Extract the [x, y] coordinate from the center of the cell holding the provided text.  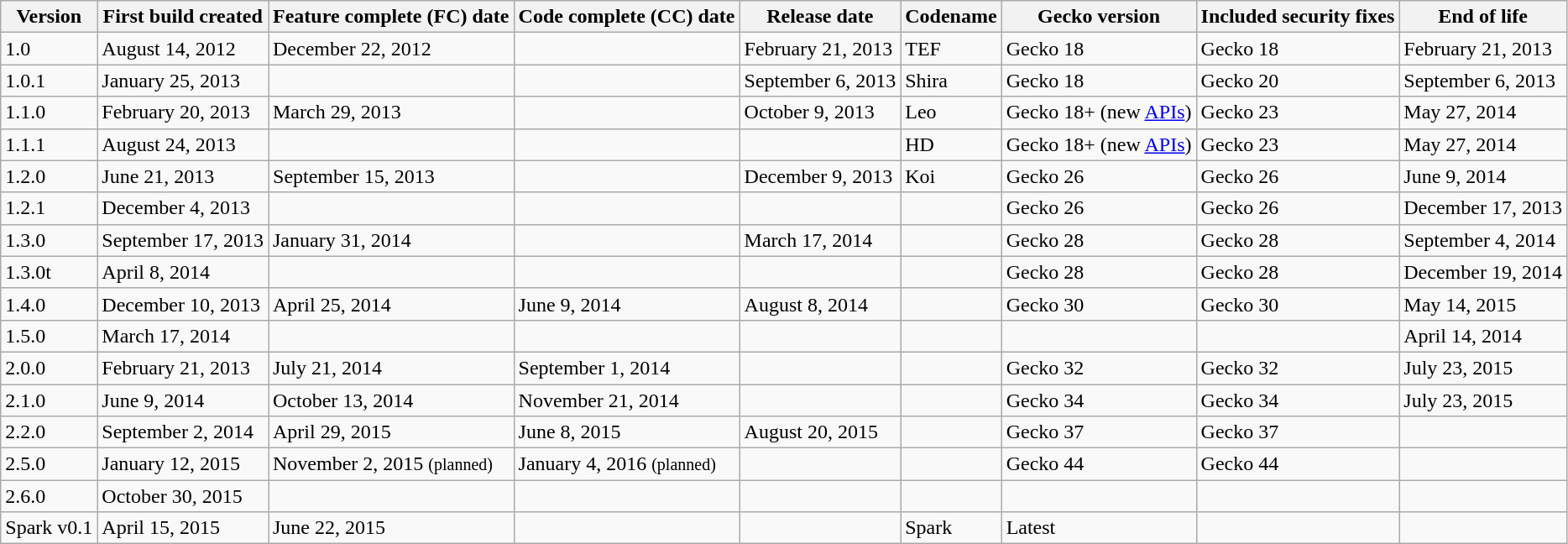
August 20, 2015 [820, 432]
2.1.0 [49, 400]
June 8, 2015 [626, 432]
December 22, 2012 [391, 49]
October 9, 2013 [820, 112]
2.0.0 [49, 368]
Gecko version [1099, 17]
August 14, 2012 [183, 49]
March 29, 2013 [391, 112]
November 2, 2015 (planned) [391, 464]
June 22, 2015 [391, 528]
September 17, 2013 [183, 240]
First build created [183, 17]
January 4, 2016 (planned) [626, 464]
1.4.0 [49, 304]
September 1, 2014 [626, 368]
April 29, 2015 [391, 432]
December 9, 2013 [820, 176]
2.5.0 [49, 464]
1.5.0 [49, 336]
Latest [1099, 528]
2.2.0 [49, 432]
Shira [951, 81]
October 13, 2014 [391, 400]
Version [49, 17]
Spark v0.1 [49, 528]
December 10, 2013 [183, 304]
August 8, 2014 [820, 304]
April 14, 2014 [1483, 336]
HD [951, 144]
September 15, 2013 [391, 176]
Gecko 20 [1298, 81]
Spark [951, 528]
Feature complete (FC) date [391, 17]
1.3.0t [49, 272]
1.3.0 [49, 240]
August 24, 2013 [183, 144]
1.1.0 [49, 112]
1.2.0 [49, 176]
2.6.0 [49, 496]
January 12, 2015 [183, 464]
End of life [1483, 17]
1.1.1 [49, 144]
Codename [951, 17]
May 14, 2015 [1483, 304]
1.2.1 [49, 208]
January 25, 2013 [183, 81]
October 30, 2015 [183, 496]
TEF [951, 49]
Included security fixes [1298, 17]
February 20, 2013 [183, 112]
Koi [951, 176]
December 17, 2013 [1483, 208]
April 25, 2014 [391, 304]
1.0.1 [49, 81]
April 15, 2015 [183, 528]
Release date [820, 17]
September 2, 2014 [183, 432]
January 31, 2014 [391, 240]
June 21, 2013 [183, 176]
July 21, 2014 [391, 368]
September 4, 2014 [1483, 240]
November 21, 2014 [626, 400]
Leo [951, 112]
Code complete (CC) date [626, 17]
April 8, 2014 [183, 272]
December 4, 2013 [183, 208]
1.0 [49, 49]
December 19, 2014 [1483, 272]
